Provide the [X, Y] coordinate of the cell's center where the given text is located.  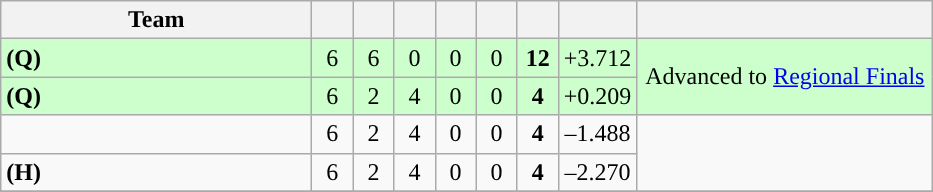
Advanced to Regional Finals [785, 77]
+0.209 [598, 96]
–1.488 [598, 134]
Team [156, 20]
12 [538, 58]
(H) [156, 172]
+3.712 [598, 58]
–2.270 [598, 172]
